Extract the (X, Y) coordinate from the center of the cell holding the provided text.  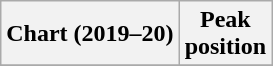
Chart (2019–20) (90, 34)
Peakposition (225, 34)
